Return [x, y] of the center of cell containing provided text 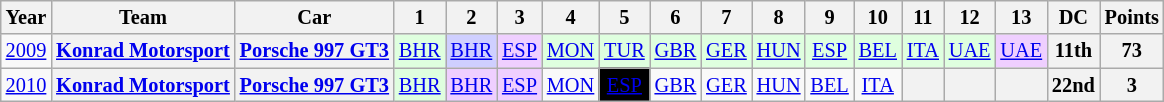
22nd [1074, 85]
TUR [624, 51]
11th [1074, 51]
2009 [26, 51]
13 [1021, 17]
Team [143, 17]
DC [1074, 17]
Year [26, 17]
Points [1132, 17]
7 [726, 17]
9 [829, 17]
4 [570, 17]
2 [472, 17]
12 [970, 17]
11 [923, 17]
5 [624, 17]
10 [878, 17]
Car [314, 17]
8 [779, 17]
73 [1132, 51]
1 [420, 17]
2010 [26, 85]
6 [676, 17]
